Pinpoint the cell where the given text exists, returning its (X, Y) midpoint coordinate. 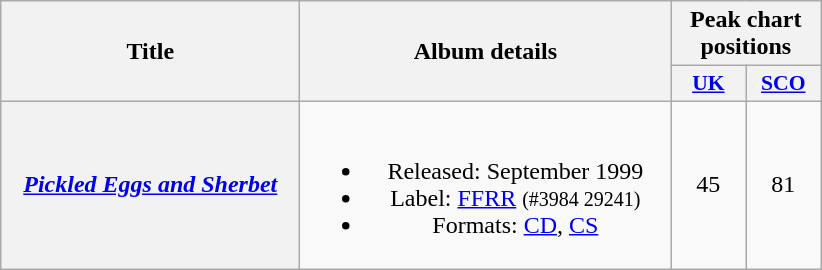
UK (708, 84)
Album details (486, 52)
Pickled Eggs and Sherbet (150, 184)
SCO (784, 84)
Released: September 1999Label: FFRR (#3984 29241)Formats: CD, CS (486, 184)
Title (150, 52)
Peak chart positions (746, 34)
81 (784, 184)
45 (708, 184)
